Search for the cell housing the specified text and yield its (X, Y) center coordinate. 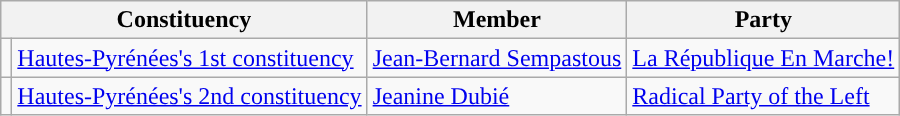
Party (764, 20)
Hautes-Pyrénées's 1st constituency (190, 58)
Constituency (184, 20)
Jean-Bernard Sempastous (497, 58)
Radical Party of the Left (764, 96)
Member (497, 20)
La République En Marche! (764, 58)
Hautes-Pyrénées's 2nd constituency (190, 96)
Jeanine Dubié (497, 96)
